Extract the (X, Y) coordinate from the center of the cell holding the provided text.  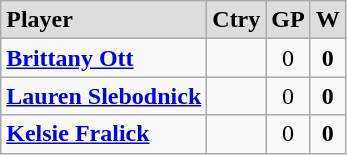
Kelsie Fralick (104, 134)
W (328, 20)
Ctry (236, 20)
Lauren Slebodnick (104, 96)
GP (288, 20)
Player (104, 20)
Brittany Ott (104, 58)
